Scan for the cell matching the given text and deliver its (X, Y) coordinate at center. 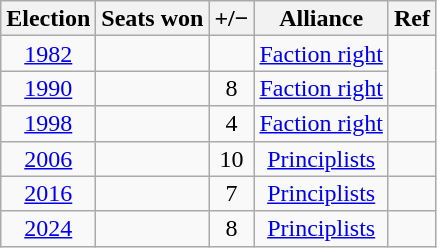
2006 (48, 158)
1998 (48, 124)
Seats won (152, 18)
Ref (412, 18)
7 (232, 194)
+/− (232, 18)
2016 (48, 194)
2024 (48, 228)
4 (232, 124)
10 (232, 158)
1982 (48, 54)
1990 (48, 88)
Election (48, 18)
Alliance (321, 18)
